Find where the given text appears and provide that cell's center as (X, Y) coordinate. 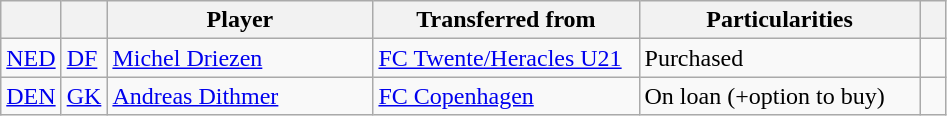
DEN (31, 96)
GK (84, 96)
Player (240, 20)
Particularities (780, 20)
FC Copenhagen (506, 96)
Michel Driezen (240, 58)
Transferred from (506, 20)
FC Twente/Heracles U21 (506, 58)
On loan (+option to buy) (780, 96)
DF (84, 58)
Andreas Dithmer (240, 96)
Purchased (780, 58)
NED (31, 58)
